Find where the given text appears and provide that cell's center as [x, y] coordinate. 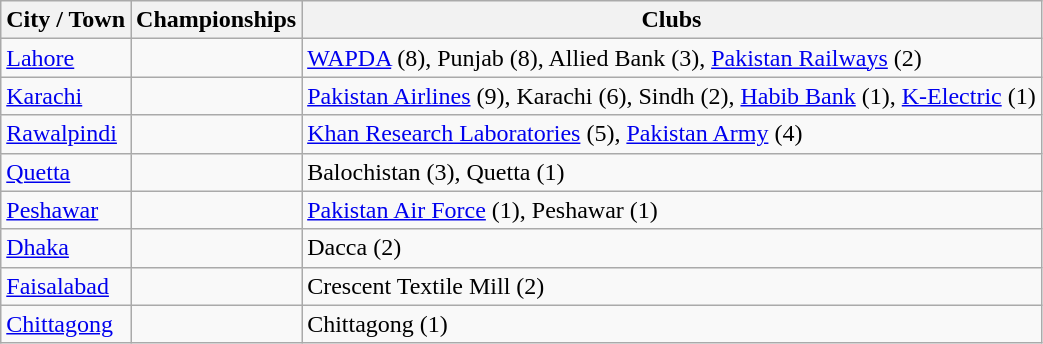
Balochistan (3), Quetta (1) [672, 172]
WAPDA (8), Punjab (8), Allied Bank (3), Pakistan Railways (2) [672, 58]
Khan Research Laboratories (5), Pakistan Army (4) [672, 134]
Dacca (2) [672, 248]
Karachi [66, 96]
Championships [216, 20]
Pakistan Air Force (1), Peshawar (1) [672, 210]
Lahore [66, 58]
Dhaka [66, 248]
Clubs [672, 20]
City / Town [66, 20]
Pakistan Airlines (9), Karachi (6), Sindh (2), Habib Bank (1), K-Electric (1) [672, 96]
Faisalabad [66, 286]
Crescent Textile Mill (2) [672, 286]
Rawalpindi [66, 134]
Chittagong [66, 324]
Quetta [66, 172]
Chittagong (1) [672, 324]
Peshawar [66, 210]
